Return [x, y] of the center of cell containing provided text 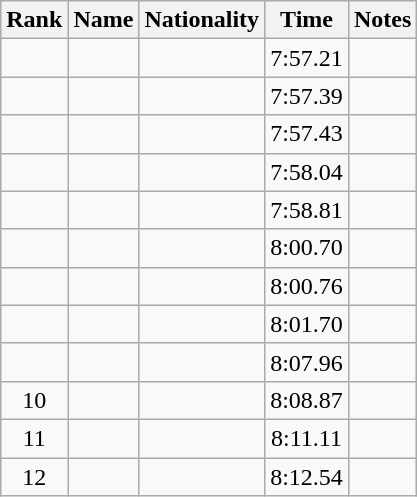
8:12.54 [307, 477]
Time [307, 20]
Rank [34, 20]
Nationality [202, 20]
8:07.96 [307, 362]
7:58.04 [307, 172]
Notes [382, 20]
8:00.70 [307, 248]
12 [34, 477]
Name [104, 20]
7:57.43 [307, 134]
10 [34, 400]
8:00.76 [307, 286]
7:58.81 [307, 210]
7:57.39 [307, 96]
11 [34, 438]
8:11.11 [307, 438]
7:57.21 [307, 58]
8:08.87 [307, 400]
8:01.70 [307, 324]
